Identify which cell holds the provided text, then report its (X, Y) central coordinate. 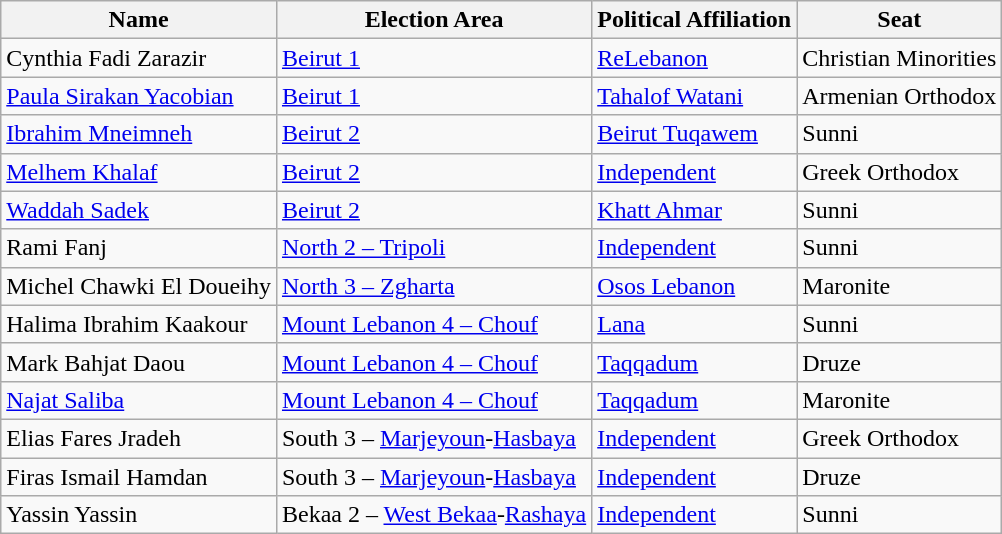
Political Affiliation (694, 20)
ReLebanon (694, 58)
Waddah Sadek (139, 210)
Osos Lebanon (694, 286)
Halima Ibrahim Kaakour (139, 324)
Elias Fares Jradeh (139, 438)
Michel Chawki El Doueihy (139, 286)
Paula Sirakan Yacobian (139, 96)
North 2 – Tripoli (434, 248)
Mark Bahjat Daou (139, 362)
Lana (694, 324)
Election Area (434, 20)
Bekaa 2 – West Bekaa-Rashaya (434, 515)
Khatt Ahmar (694, 210)
Najat Saliba (139, 400)
Seat (900, 20)
Yassin Yassin (139, 515)
North 3 – Zgharta (434, 286)
Cynthia Fadi Zarazir (139, 58)
Melhem Khalaf (139, 172)
Christian Minorities (900, 58)
Beirut Tuqawem (694, 134)
Name (139, 20)
Firas Ismail Hamdan (139, 477)
Ibrahim Mneimneh (139, 134)
Armenian Orthodox (900, 96)
Rami Fanj (139, 248)
Tahalof Watani (694, 96)
